Provide the (X, Y) coordinate of the cell's center where the given text is located.  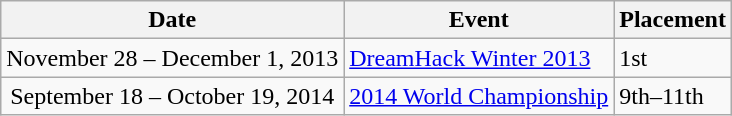
Event (479, 20)
Placement (673, 20)
DreamHack Winter 2013 (479, 58)
2014 World Championship (479, 96)
Date (172, 20)
9th–11th (673, 96)
November 28 – December 1, 2013 (172, 58)
1st (673, 58)
September 18 – October 19, 2014 (172, 96)
